Capture the cell that displays the provided text and extract its [X, Y] central coordinate. 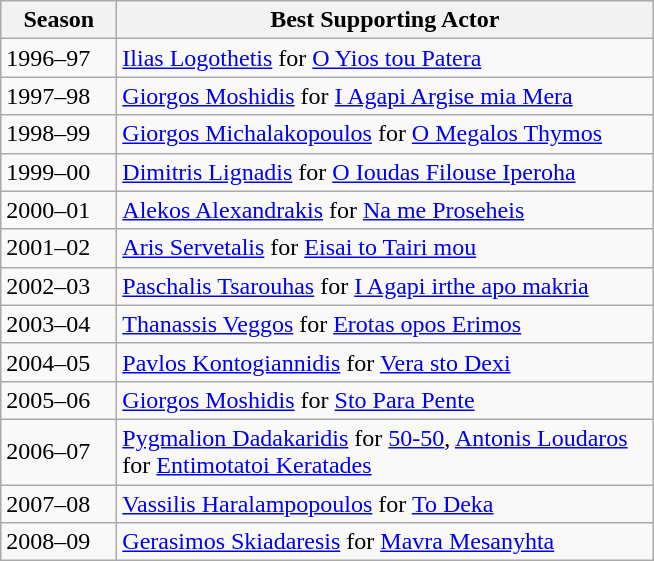
Vassilis Haralampopoulos for To Deka [385, 503]
2002–03 [59, 286]
2003–04 [59, 324]
1996–97 [59, 58]
Dimitris Lignadis for O Ioudas Filouse Iperoha [385, 172]
Gerasimos Skiadaresis for Mavra Mesanyhta [385, 542]
Pavlos Kontogiannidis for Vera sto Dexi [385, 362]
2000–01 [59, 210]
Giorgos Moshidis for Sto Para Pente [385, 400]
Aris Servetalis for Eisai to Tairi mou [385, 248]
2004–05 [59, 362]
Giorgos Moshidis for I Agapi Argise mia Mera [385, 96]
Best Supporting Actor [385, 20]
2001–02 [59, 248]
2007–08 [59, 503]
Alekos Alexandrakis for Na me Proseheis [385, 210]
Pygmalion Dadakaridis for 50-50, Antonis Loudaros for Entimotatoi Keratades [385, 452]
1997–98 [59, 96]
1999–00 [59, 172]
Paschalis Tsarouhas for I Agapi irthe apo makria [385, 286]
2005–06 [59, 400]
1998–99 [59, 134]
Ilias Logothetis for O Yios tou Patera [385, 58]
Giorgos Michalakopoulos for O Megalos Thymos [385, 134]
2008–09 [59, 542]
2006–07 [59, 452]
Thanassis Veggos for Erotas opos Erimos [385, 324]
Season [59, 20]
